Output the [x, y] coordinate of the center of the cell containing the given text.  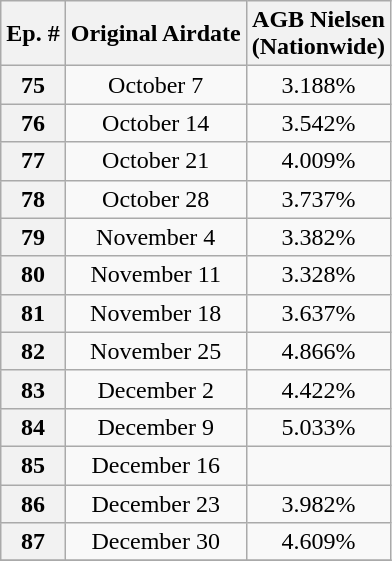
3.328% [318, 275]
77 [33, 161]
December 23 [156, 503]
November 4 [156, 237]
3.188% [318, 85]
December 30 [156, 542]
83 [33, 389]
AGB Nielsen(Nationwide) [318, 34]
3.982% [318, 503]
84 [33, 427]
October 28 [156, 199]
4.422% [318, 389]
87 [33, 542]
November 11 [156, 275]
80 [33, 275]
4.009% [318, 161]
78 [33, 199]
75 [33, 85]
Ep. # [33, 34]
76 [33, 123]
3.737% [318, 199]
Original Airdate [156, 34]
82 [33, 351]
5.033% [318, 427]
December 2 [156, 389]
October 14 [156, 123]
81 [33, 313]
3.542% [318, 123]
4.866% [318, 351]
November 25 [156, 351]
4.609% [318, 542]
3.637% [318, 313]
December 16 [156, 465]
October 21 [156, 161]
December 9 [156, 427]
3.382% [318, 237]
86 [33, 503]
85 [33, 465]
November 18 [156, 313]
79 [33, 237]
October 7 [156, 85]
